Pinpoint the cell where the given text exists, returning its [X, Y] midpoint coordinate. 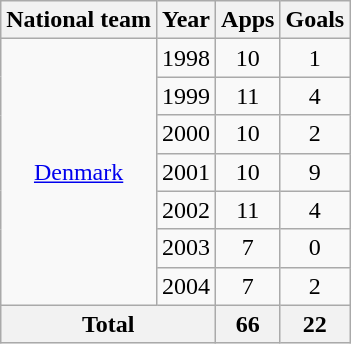
66 [248, 324]
22 [315, 324]
0 [315, 248]
2004 [186, 286]
2002 [186, 210]
Total [108, 324]
National team [79, 20]
1 [315, 58]
1998 [186, 58]
2000 [186, 134]
Goals [315, 20]
2001 [186, 172]
2003 [186, 248]
Apps [248, 20]
Year [186, 20]
9 [315, 172]
1999 [186, 96]
Denmark [79, 172]
